Scan for the cell matching the given text and deliver its (X, Y) coordinate at center. 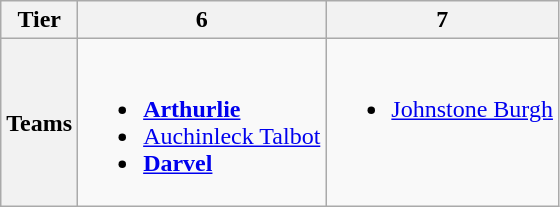
Johnstone Burgh (442, 122)
Tier (40, 20)
Teams (40, 122)
ArthurlieAuchinleck TalbotDarvel (202, 122)
6 (202, 20)
7 (442, 20)
